Locate the cell with the specified text and output its [X, Y] center coordinate. 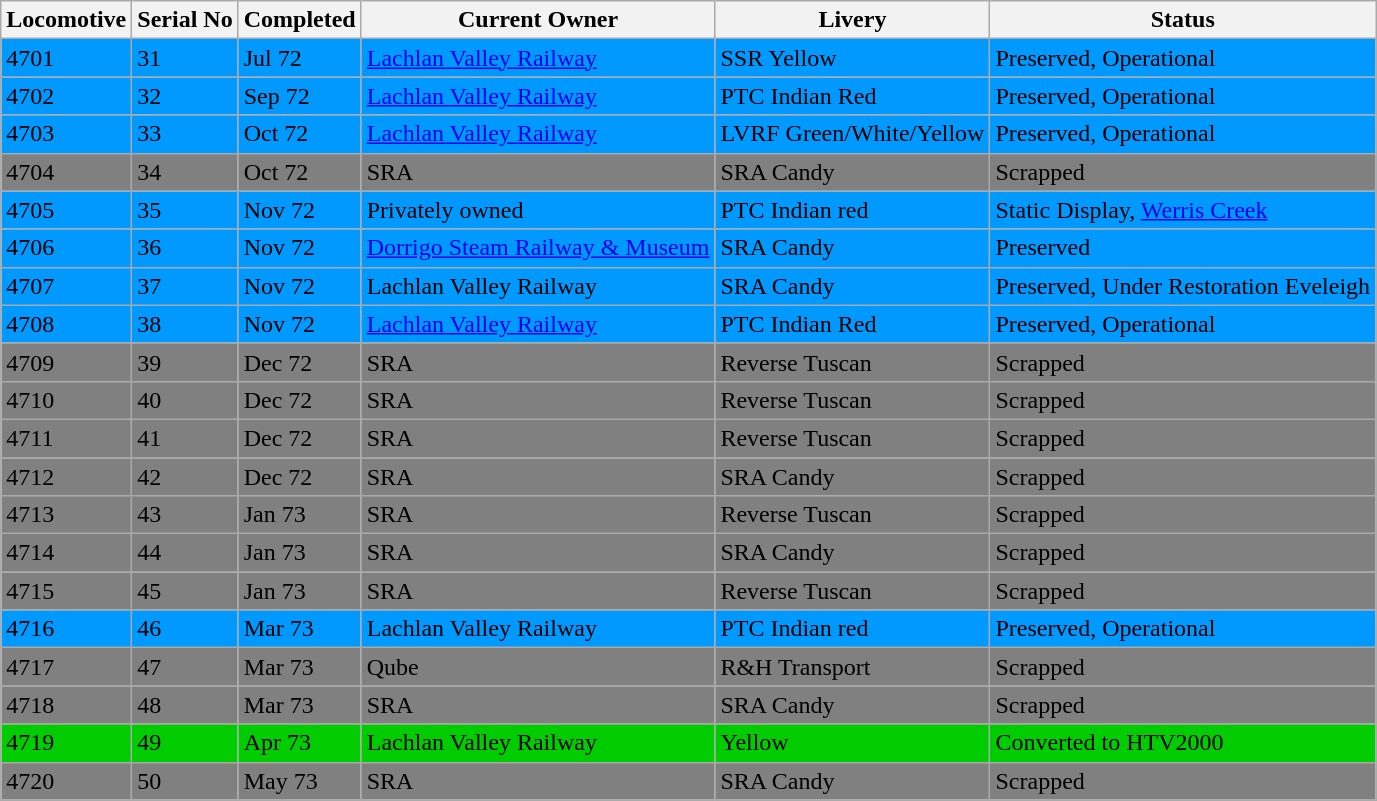
Jul 72 [300, 58]
45 [185, 591]
May 73 [300, 781]
4720 [66, 781]
4702 [66, 96]
Sep 72 [300, 96]
4708 [66, 324]
4712 [66, 477]
4709 [66, 362]
Current Owner [538, 20]
Converted to HTV2000 [1183, 743]
Apr 73 [300, 743]
39 [185, 362]
Preserved, Under Restoration Eveleigh [1183, 286]
32 [185, 96]
33 [185, 134]
37 [185, 286]
Dorrigo Steam Railway & Museum [538, 248]
Qube [538, 667]
4714 [66, 553]
48 [185, 705]
4715 [66, 591]
4706 [66, 248]
4704 [66, 172]
4719 [66, 743]
4718 [66, 705]
38 [185, 324]
31 [185, 58]
36 [185, 248]
SSR Yellow [852, 58]
47 [185, 667]
4707 [66, 286]
4713 [66, 515]
4716 [66, 629]
42 [185, 477]
44 [185, 553]
41 [185, 438]
4701 [66, 58]
Locomotive [66, 20]
40 [185, 400]
46 [185, 629]
Completed [300, 20]
Preserved [1183, 248]
LVRF Green/White/Yellow [852, 134]
4703 [66, 134]
49 [185, 743]
50 [185, 781]
4711 [66, 438]
Yellow [852, 743]
Privately owned [538, 210]
34 [185, 172]
4717 [66, 667]
4710 [66, 400]
Static Display, Werris Creek [1183, 210]
35 [185, 210]
43 [185, 515]
Status [1183, 20]
4705 [66, 210]
Serial No [185, 20]
R&H Transport [852, 667]
Livery [852, 20]
